Locate the cell with the specified text and output its [x, y] center coordinate. 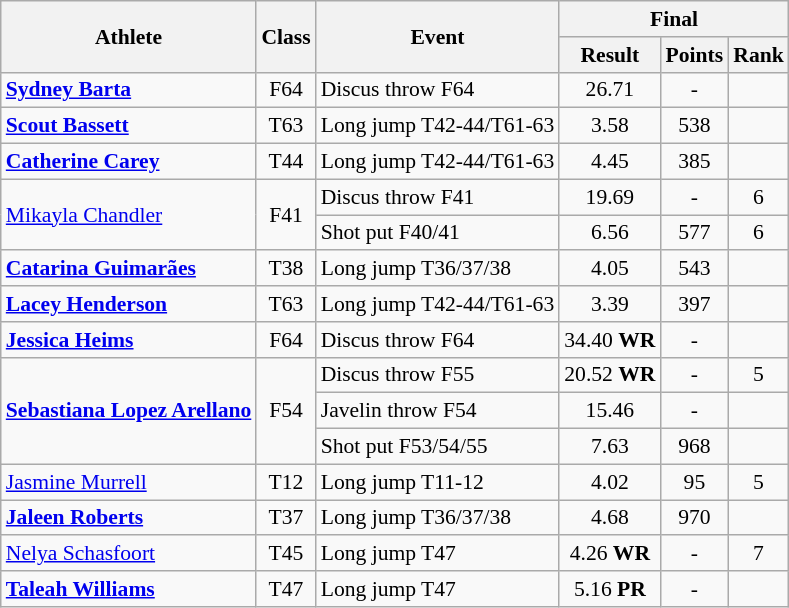
T45 [286, 554]
7.63 [610, 447]
Nelya Schasfoort [129, 554]
Mikayla Chandler [129, 214]
20.52 WR [610, 375]
Catherine Carey [129, 162]
577 [695, 233]
Scout Bassett [129, 126]
Class [286, 36]
4.05 [610, 269]
Lacey Henderson [129, 304]
Shot put F53/54/55 [438, 447]
T47 [286, 589]
T12 [286, 482]
4.02 [610, 482]
385 [695, 162]
3.39 [610, 304]
Event [438, 36]
Javelin throw F54 [438, 411]
4.26 WR [610, 554]
Jasmine Murrell [129, 482]
968 [695, 447]
4.45 [610, 162]
T37 [286, 518]
397 [695, 304]
Catarina Guimarães [129, 269]
Jessica Heims [129, 340]
Sebastiana Lopez Arellano [129, 410]
F41 [286, 214]
6.56 [610, 233]
Final [674, 19]
Discus throw F41 [438, 197]
Taleah Williams [129, 589]
Shot put F40/41 [438, 233]
Long jump T11-12 [438, 482]
543 [695, 269]
T38 [286, 269]
Sydney Barta [129, 90]
15.46 [610, 411]
Rank [758, 55]
7 [758, 554]
Jaleen Roberts [129, 518]
Discus throw F55 [438, 375]
34.40 WR [610, 340]
3.58 [610, 126]
T44 [286, 162]
4.68 [610, 518]
Points [695, 55]
19.69 [610, 197]
5.16 PR [610, 589]
26.71 [610, 90]
Result [610, 55]
Athlete [129, 36]
538 [695, 126]
95 [695, 482]
970 [695, 518]
F54 [286, 410]
